Extract the (x, y) coordinate from the center of the cell holding the provided text.  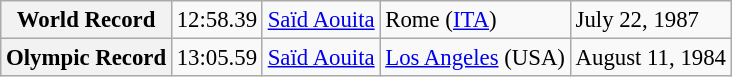
12:58.39 (216, 20)
August 11, 1984 (650, 58)
Rome (ITA) (475, 20)
13:05.59 (216, 58)
July 22, 1987 (650, 20)
Olympic Record (86, 58)
World Record (86, 20)
Los Angeles (USA) (475, 58)
